Output the [X, Y] coordinate of the center of the cell containing the given text.  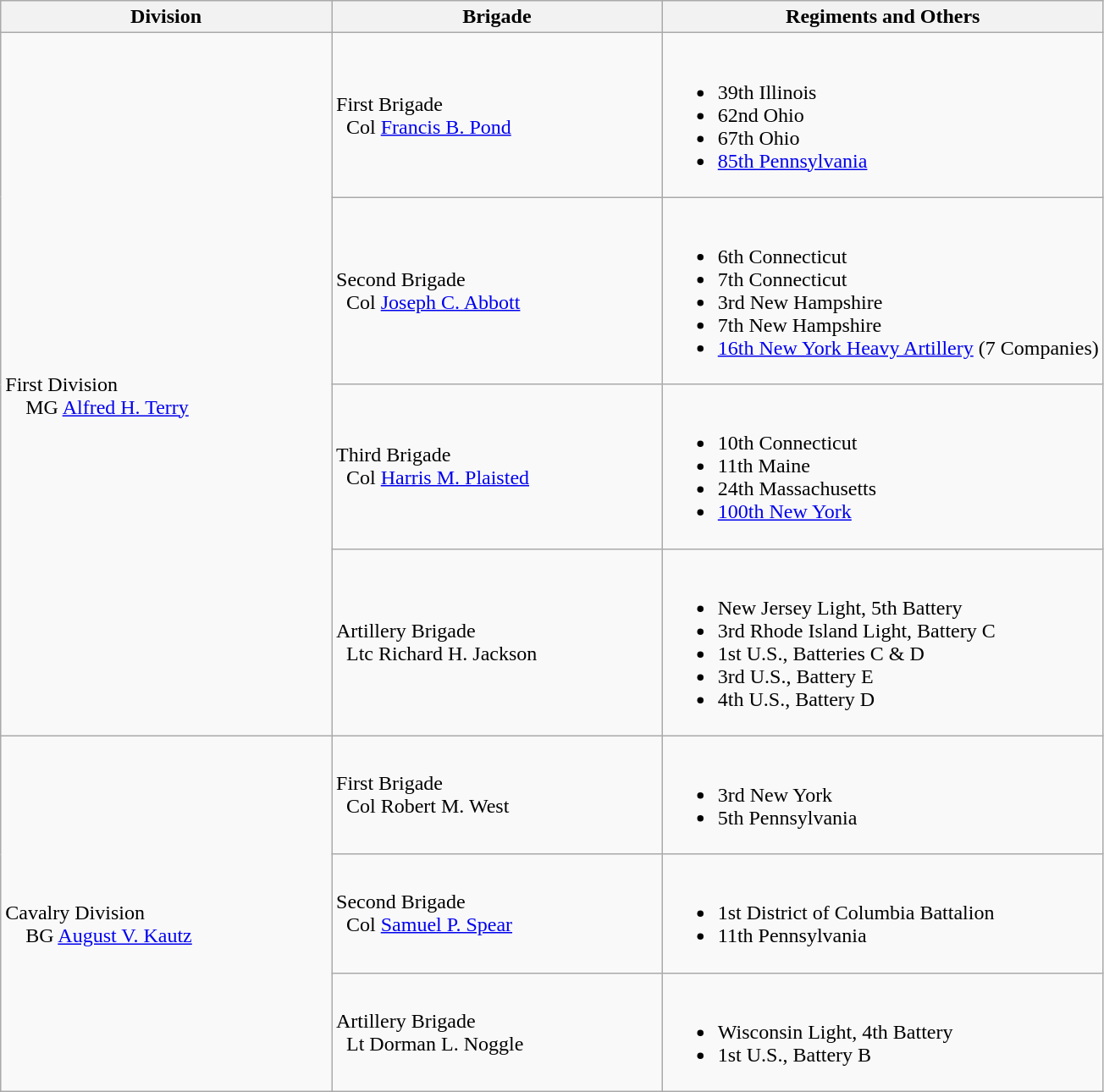
1st District of Columbia Battalion11th Pennsylvania [882, 913]
6th Connecticut7th Connecticut3rd New Hampshire7th New Hampshire16th New York Heavy Artillery (7 Companies) [882, 291]
Regiments and Others [882, 17]
Brigade [498, 17]
Third Brigade Col Harris M. Plaisted [498, 466]
Wisconsin Light, 4th Battery1st U.S., Battery B [882, 1032]
New Jersey Light, 5th Battery3rd Rhode Island Light, Battery C1st U.S., Batteries C & D3rd U.S., Battery E4th U.S., Battery D [882, 642]
First Division MG Alfred H. Terry [166, 384]
First Brigade Col Francis B. Pond [498, 115]
Artillery Brigade Ltc Richard H. Jackson [498, 642]
Second Brigade Col Samuel P. Spear [498, 913]
Cavalry Division BG August V. Kautz [166, 913]
10th Connecticut11th Maine24th Massachusetts100th New York [882, 466]
39th Illinois62nd Ohio67th Ohio85th Pennsylvania [882, 115]
3rd New York5th Pennsylvania [882, 795]
Second Brigade Col Joseph C. Abbott [498, 291]
First Brigade Col Robert M. West [498, 795]
Division [166, 17]
Artillery Brigade Lt Dorman L. Noggle [498, 1032]
